Capture the cell that displays the provided text and extract its [x, y] central coordinate. 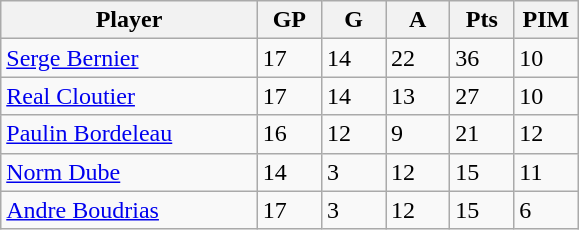
27 [482, 96]
9 [418, 134]
16 [289, 134]
Paulin Bordeleau [130, 134]
PIM [546, 20]
11 [546, 172]
A [418, 20]
Real Cloutier [130, 96]
21 [482, 134]
Andre Boudrias [130, 210]
Player [130, 20]
6 [546, 210]
Norm Dube [130, 172]
GP [289, 20]
13 [418, 96]
Pts [482, 20]
36 [482, 58]
22 [418, 58]
Serge Bernier [130, 58]
G [353, 20]
